Pinpoint the cell where the given text exists, returning its [x, y] midpoint coordinate. 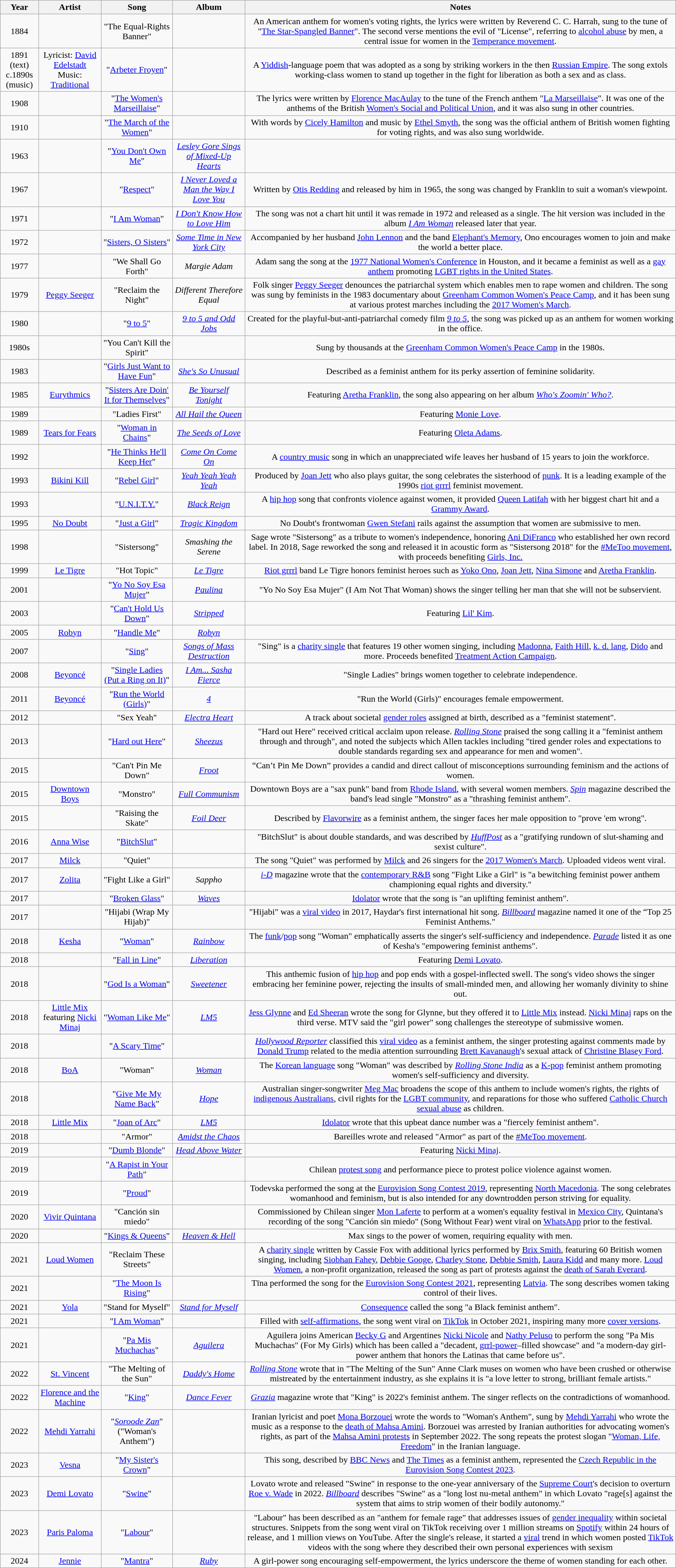
Froot [209, 770]
Amidst the Chaos [209, 1136]
Tears for Fears [70, 433]
Head Above Water [209, 1150]
"Single Ladies (Put a Ring on It)" [137, 675]
Sappho [209, 879]
Lesley Gore Sings of Mixed-Up Hearts [209, 156]
Featuring Oleta Adams. [460, 433]
Riot grrrl band Le Tigre honors feminist heroes such as Yoko Ono, Joan Jett, Nina Simone and Aretha Franklin. [460, 571]
"Raising the Skate" [137, 818]
"Sistersong" [137, 547]
Jennie [70, 1561]
1992 [20, 457]
Woman [209, 1069]
Tīna performed the song for the Eurovision Song Contest 2021, representing Latvia. The song describes women taking control of their lives. [460, 1288]
1995 [20, 523]
Idolator wrote that the song is "an uplifting feminist anthem". [460, 898]
"Girls Just Want to Have Fun" [137, 371]
"God Is a Woman" [137, 983]
"Yo No Soy Esa Mujer" [137, 589]
A country music song in which an unappreciated wife leaves her husband of 15 years to join the workforce. [460, 457]
Liberation [209, 960]
1985 [20, 395]
"Just a Girl" [137, 523]
"Single Ladies" brings women together to celebrate independence. [460, 675]
1999 [20, 571]
1980s [20, 347]
Aguilera [209, 1345]
"Hijabi" was a viral video in 2017, Haydar's first international hit song. Billboard magazine named it one of the “Top 25 Feminist Anthems." [460, 917]
Tragic Kingdom [209, 523]
Demi Lovato [70, 1494]
2013 [20, 742]
"Dumb Blonde" [137, 1150]
Consequence called the song "a Black feminist anthem". [460, 1307]
"Woman Like Me" [137, 1017]
"The Women's Marseillaise" [137, 103]
Be Yourself Tonight [209, 395]
Filled with self-affirmations, the song went viral on TikTok in October 2021, inspiring many more cover versions. [460, 1321]
No Doubt's frontwoman Gwen Stefani rails against the assumption that women are submissive to men. [460, 523]
"BitchSlut" [137, 842]
Ruby [209, 1561]
Milck [70, 860]
"The Equal-Rights Banner" [137, 31]
Downtown Boys [70, 794]
Described by Flavorwire as a feminist anthem, the singer faces her male opposition to "prove 'em wrong". [460, 818]
9 to 5 and Odd Jobs [209, 324]
Album [209, 7]
2007 [20, 651]
A hip hop song that confronts violence against women, it provided Queen Latifah with her biggest chart hit and a Grammy Award. [460, 504]
1977 [20, 266]
1910 [20, 127]
Vivir Quintana [70, 1217]
"Kings & Queens" [137, 1236]
Idolator wrote that this upbeat dance number was a "fiercely feminist anthem". [460, 1123]
Sheezus [209, 742]
"Yo No Soy Esa Mujer" (I Am Not That Woman) shows the singer telling her man that she will not be subservient. [460, 589]
"Ladies First" [137, 414]
"Reclaim the Night" [137, 295]
"Broken Glass" [137, 898]
2011 [20, 698]
Vesna [70, 1465]
Peggy Seeger [70, 295]
"Can't Pin Me Down" [137, 770]
Dance Fever [209, 1397]
4 [209, 698]
2008 [20, 675]
Sweetener [209, 983]
I Never Loved a Man the Way I Love You [209, 190]
Bareilles wrote and released "Armor" as part of the #MeToo movement. [460, 1136]
"Give Me My Name Back" [137, 1099]
Rainbow [209, 941]
A track about societal gender roles assigned at birth, described as a "feminist statement". [460, 718]
"9 to 5" [137, 324]
"Respect" [137, 190]
"Arbeter Froyen" [137, 70]
"Swine" [137, 1494]
"A Rapist in Your Path" [137, 1169]
Smashing the Serene [209, 547]
2001 [20, 589]
Kesha [70, 941]
Accompanied by her husband John Lennon and the band Elephant's Memory, Ono encourages women to join and make the world a better place. [460, 242]
This song, described by BBC News and The Times as a feminist anthem, represented the Czech Republic in the Eurovision Song Contest 2023. [460, 1465]
I Am... Sasha Fierce [209, 675]
1967 [20, 190]
Paulina [209, 589]
Eurythmics [70, 395]
1979 [20, 295]
"Hard out Here" [137, 742]
The Korean language song "Woman" was described by Rolling Stone India as a K-pop feminist anthem promoting women's self-sufficiency and diversity. [460, 1069]
i-D magazine wrote that the contemporary R&B song "Fight Like a Girl" is "a bewitching feminist power anthem championing equal rights and diversity." [460, 879]
"Pa Mis Muchachas" [137, 1345]
Paris Paloma [70, 1532]
Stripped [209, 613]
"Hijabi (Wrap My Hijab)" [137, 917]
A girl-power song encouraging self-empowerment, the lyrics underscore the theme of women standing for each other. [460, 1561]
No Doubt [70, 523]
Full Communism [209, 794]
The song "Quiet" was performed by Milck and 26 singers for the 2017 Women's March. Uploaded videos went viral. [460, 860]
Little Mix featuring Nicki Minaj [70, 1017]
Anna Wise [70, 842]
1891 (text)c.1890s (music) [20, 70]
Written by Otis Redding and released by him in 1965, the song was changed by Franklin to suit a woman's viewpoint. [460, 190]
2024 [20, 1561]
"Rebel Girl" [137, 480]
Songs of Mass Destruction [209, 651]
Different Therefore Equal [209, 295]
Loud Women [70, 1259]
Lyricist: David EdelstadtMusic: Traditional [70, 70]
2012 [20, 718]
"Sing" [137, 651]
St. Vincent [70, 1373]
"Fight Like a Girl" [137, 879]
Featuring Aretha Franklin, the song also appearing on her album Who's Zoomin' Who?. [460, 395]
Black Reign [209, 504]
"Mantra" [137, 1561]
"Sisters Are Doin' It for Themselves" [137, 395]
Some Time in New York City [209, 242]
1972 [20, 242]
Sung by thousands at the Greenham Common Women's Peace Camp in the 1980s. [460, 347]
"Handle Me" [137, 632]
1971 [20, 218]
"Armor" [137, 1136]
"A Scary Time" [137, 1046]
1980 [20, 324]
"Can't Hold Us Down" [137, 613]
"King" [137, 1397]
Come On Come On [209, 457]
"Fall in Line" [137, 960]
"Sisters, O Sisters" [137, 242]
1998 [20, 547]
"Run the World (Girls)" [137, 698]
"You Don't Own Me" [137, 156]
2016 [20, 842]
"Canción sin miedo" [137, 1217]
"Monstro" [137, 794]
Bikini Kill [70, 480]
Max sings to the power of women, requiring equality with men. [460, 1236]
She's So Unusual [209, 371]
Stand for Myself [209, 1307]
"Sex Yeah" [137, 718]
Notes [460, 7]
2003 [20, 613]
Foil Deer [209, 818]
"My Sister's Crown" [137, 1465]
Zolita [70, 879]
Margie Adam [209, 266]
1963 [20, 156]
BoA [70, 1069]
I Don't Know How to Love Him [209, 218]
Featuring Nicki Minaj. [460, 1150]
Artist [70, 7]
Mehdi Yarrahi [70, 1431]
Waves [209, 898]
Year [20, 7]
Yeah Yeah Yeah Yeah [209, 480]
"The Melting of the Sun" [137, 1373]
"Joan of Arc" [137, 1123]
"Woman in Chains" [137, 433]
Created for the playful-but-anti-patriarchal comedy film 9 to 5, the song was picked up as an anthem for women working in the office. [460, 324]
"The Moon Is Rising" [137, 1288]
Chilean protest song and performance piece to protest police violence against women. [460, 1169]
"U.N.I.T.Y." [137, 504]
1884 [20, 31]
"Proud" [137, 1193]
"We Shall Go Forth" [137, 266]
Heaven & Hell [209, 1236]
"Labour" [137, 1532]
Florence and the Machine [70, 1397]
Described as a feminist anthem for its perky assertion of feminine solidarity. [460, 371]
"Run the World (Girls)" encourages female empowerment. [460, 698]
Electra Heart [209, 718]
"Reclaim These Streets" [137, 1259]
Daddy's Home [209, 1373]
"The March of the Women" [137, 127]
Little Mix [70, 1123]
The Seeds of Love [209, 433]
All Hail the Queen [209, 414]
2005 [20, 632]
Featuring Monie Love. [460, 414]
Featuring Demi Lovato. [460, 960]
"Quiet" [137, 860]
"He Thinks He'll Keep Her" [137, 457]
"Stand for Myself" [137, 1307]
"You Can't Kill the Spirit" [137, 347]
"Hot Topic" [137, 571]
1908 [20, 103]
"Soroode Zan" ("Woman's Anthem") [137, 1431]
Featuring Lil' Kim. [460, 613]
“Can’t Pin Me Down” provides a candid and direct callout of misconceptions surrounding feminism and the actions of women. [460, 770]
Song [137, 7]
1983 [20, 371]
Hope [209, 1099]
"BitchSlut" is about double standards, and was described by HuffPost as a "gratifying rundown of slut-shaming and sexist culture". [460, 842]
Grazia magazine wrote that "King" is 2022's feminist anthem. The singer reflects on the contradictions of womanhood. [460, 1397]
Yola [70, 1307]
